Find where the given text appears and provide that cell's center as (X, Y) coordinate. 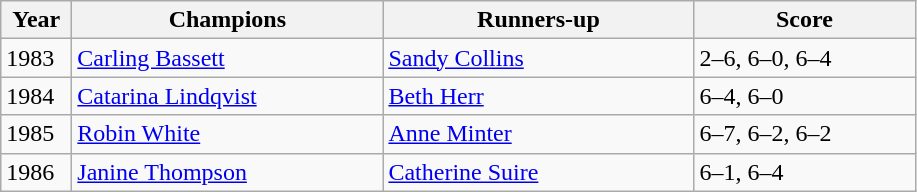
Anne Minter (538, 134)
Year (36, 20)
6–7, 6–2, 6–2 (804, 134)
Robin White (228, 134)
6–1, 6–4 (804, 172)
1983 (36, 58)
1985 (36, 134)
Sandy Collins (538, 58)
Carling Bassett (228, 58)
Champions (228, 20)
Janine Thompson (228, 172)
1986 (36, 172)
Runners-up (538, 20)
Catarina Lindqvist (228, 96)
1984 (36, 96)
2–6, 6–0, 6–4 (804, 58)
Score (804, 20)
Catherine Suire (538, 172)
Beth Herr (538, 96)
6–4, 6–0 (804, 96)
